Determine the [X, Y] coordinate at the center of the cell enclosing the given text.  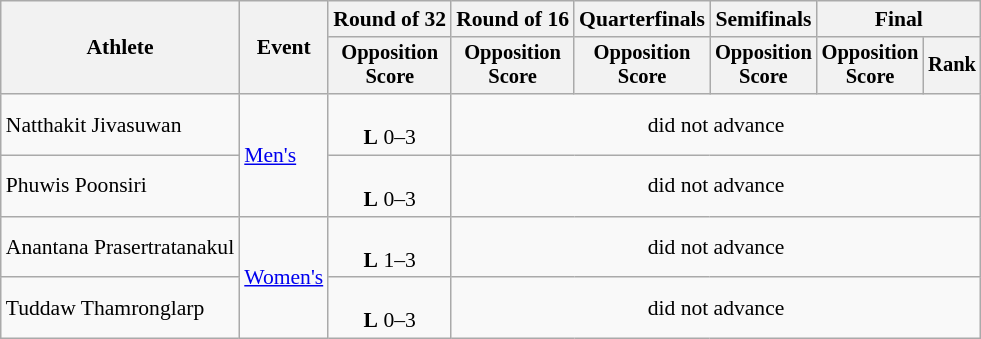
Natthakit Jivasuwan [120, 124]
Round of 16 [512, 19]
Anantana Prasertratanakul [120, 248]
Phuwis Poonsiri [120, 186]
Tuddaw Thamronglarp [120, 308]
Semifinals [764, 19]
Final [899, 19]
Athlete [120, 48]
Quarterfinals [642, 19]
Men's [284, 155]
L 1–3 [390, 248]
Rank [952, 66]
Round of 32 [390, 19]
Event [284, 48]
Women's [284, 278]
